Return the [X, Y] coordinate for the center point of the cell that contains the specified text.  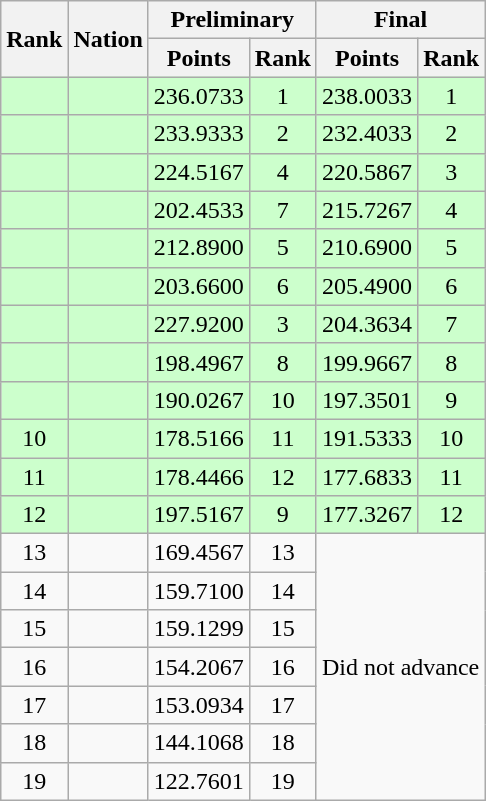
220.5867 [366, 172]
198.4967 [198, 362]
210.6900 [366, 248]
122.7601 [198, 781]
178.5166 [198, 438]
227.9200 [198, 324]
144.1068 [198, 743]
238.0033 [366, 96]
232.4033 [366, 134]
159.1299 [198, 629]
178.4466 [198, 477]
215.7267 [366, 210]
154.2067 [198, 667]
203.6600 [198, 286]
204.3634 [366, 324]
Preliminary [232, 20]
153.0934 [198, 705]
236.0733 [198, 96]
Final [400, 20]
197.3501 [366, 400]
202.4533 [198, 210]
233.9333 [198, 134]
190.0267 [198, 400]
224.5167 [198, 172]
197.5167 [198, 515]
212.8900 [198, 248]
169.4567 [198, 553]
Nation [108, 39]
Did not advance [400, 667]
159.7100 [198, 591]
177.6833 [366, 477]
199.9667 [366, 362]
205.4900 [366, 286]
191.5333 [366, 438]
177.3267 [366, 515]
